Provide the [X, Y] coordinate of the cell's center where the given text is located.  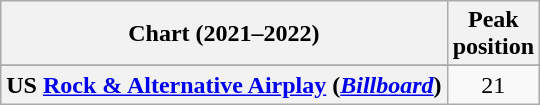
Chart (2021–2022) [224, 34]
US Rock & Alternative Airplay (Billboard) [224, 85]
Peakposition [493, 34]
21 [493, 85]
